Detect which cell encompasses the target text, then output its [X, Y] center coordinate. 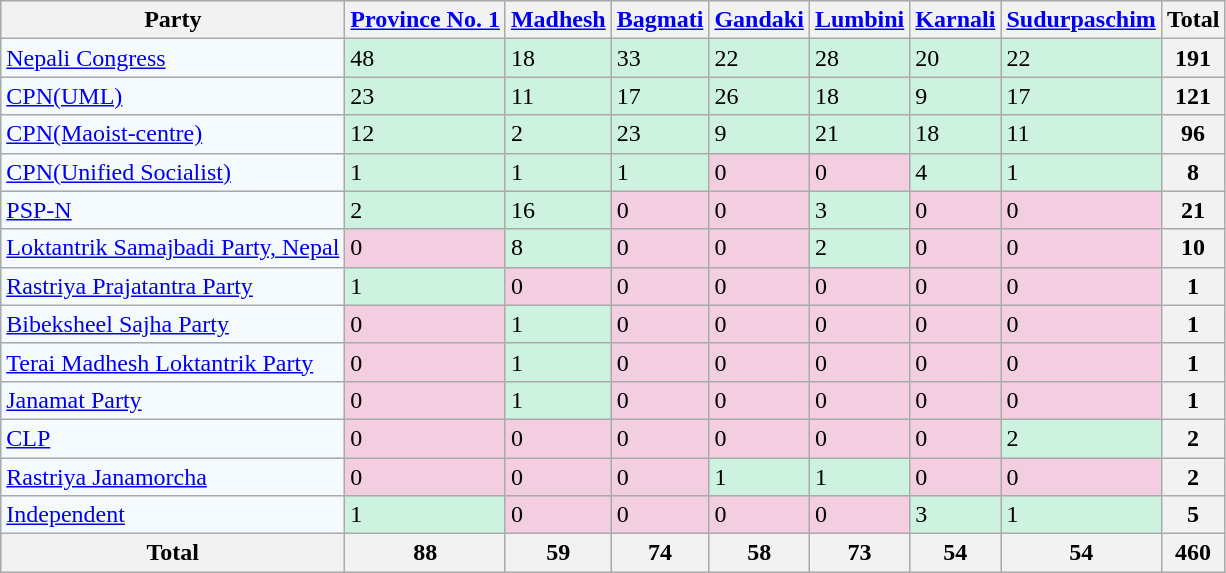
460 [1193, 553]
Madhesh [558, 20]
121 [1193, 96]
59 [558, 553]
58 [759, 553]
Gandaki [759, 20]
48 [426, 58]
Independent [173, 515]
Bagmati [660, 20]
10 [1193, 248]
Karnali [956, 20]
5 [1193, 515]
12 [426, 134]
Janamat Party [173, 400]
16 [558, 210]
CPN(Unified Socialist) [173, 172]
Nepali Congress [173, 58]
Rastriya Janamorcha [173, 477]
Bibeksheel Sajha Party [173, 324]
CLP [173, 438]
Terai Madhesh Loktantrik Party [173, 362]
Province No. 1 [426, 20]
28 [859, 58]
Rastriya Prajatantra Party [173, 286]
4 [956, 172]
Sudurpaschim [1081, 20]
96 [1193, 134]
Lumbini [859, 20]
33 [660, 58]
73 [859, 553]
20 [956, 58]
PSP-N [173, 210]
26 [759, 96]
CPN(UML) [173, 96]
Party [173, 20]
88 [426, 553]
191 [1193, 58]
Loktantrik Samajbadi Party, Nepal [173, 248]
74 [660, 553]
CPN(Maoist-centre) [173, 134]
